Scan for the cell matching the given text and deliver its (X, Y) coordinate at center. 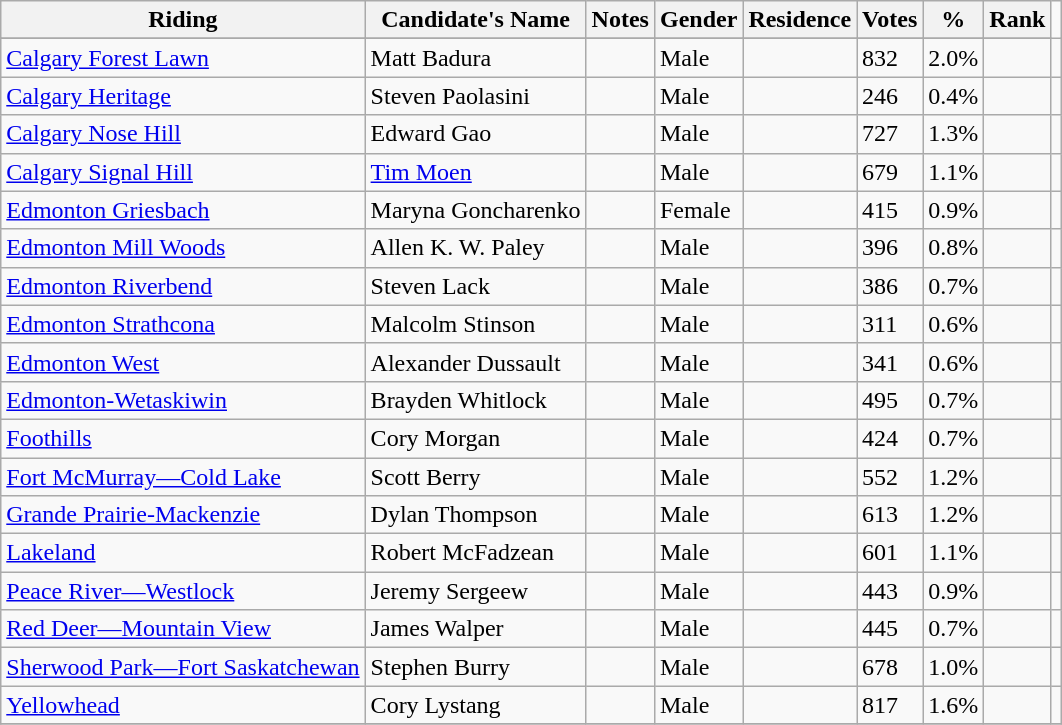
Alexander Dussault (476, 362)
Calgary Forest Lawn (183, 58)
Maryna Goncharenko (476, 210)
552 (890, 477)
396 (890, 248)
Stephen Burry (476, 667)
2.0% (954, 58)
Calgary Heritage (183, 96)
Cory Lystang (476, 705)
Edmonton Riverbend (183, 286)
Peace River—Westlock (183, 591)
Scott Berry (476, 477)
Riding (183, 20)
James Walper (476, 629)
Fort McMurray—Cold Lake (183, 477)
678 (890, 667)
Gender (698, 20)
Steven Paolasini (476, 96)
0.8% (954, 248)
Cory Morgan (476, 438)
Sherwood Park—Fort Saskatchewan (183, 667)
Edmonton West (183, 362)
445 (890, 629)
1.3% (954, 134)
424 (890, 438)
Edmonton Griesbach (183, 210)
Jeremy Sergeew (476, 591)
679 (890, 172)
495 (890, 400)
817 (890, 705)
Edward Gao (476, 134)
Votes (890, 20)
246 (890, 96)
Notes (620, 20)
Grande Prairie-Mackenzie (183, 515)
601 (890, 553)
Lakeland (183, 553)
832 (890, 58)
Female (698, 210)
Candidate's Name (476, 20)
1.0% (954, 667)
Malcolm Stinson (476, 324)
Tim Moen (476, 172)
727 (890, 134)
Calgary Signal Hill (183, 172)
Yellowhead (183, 705)
415 (890, 210)
Residence (800, 20)
Edmonton Strathcona (183, 324)
341 (890, 362)
Calgary Nose Hill (183, 134)
Edmonton Mill Woods (183, 248)
Steven Lack (476, 286)
Robert McFadzean (476, 553)
613 (890, 515)
Brayden Whitlock (476, 400)
Matt Badura (476, 58)
Edmonton-Wetaskiwin (183, 400)
Rank (1018, 20)
0.4% (954, 96)
% (954, 20)
Allen K. W. Paley (476, 248)
443 (890, 591)
386 (890, 286)
311 (890, 324)
Foothills (183, 438)
Dylan Thompson (476, 515)
1.6% (954, 705)
Red Deer—Mountain View (183, 629)
